Scan for the cell matching the given text and deliver its (X, Y) coordinate at center. 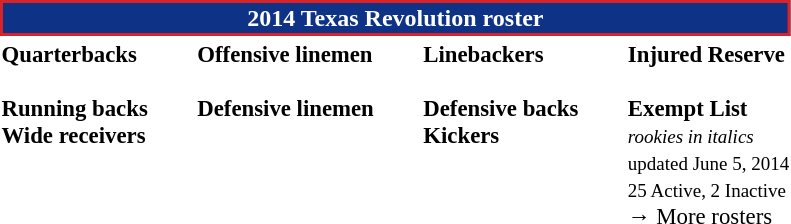
2014 Texas Revolution roster (396, 18)
